Capture the cell that displays the provided text and extract its (x, y) central coordinate. 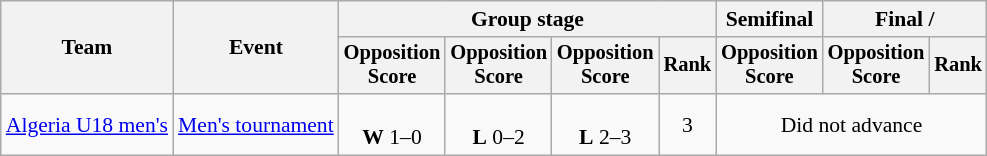
Group stage (528, 19)
3 (688, 124)
Team (87, 48)
Did not advance (852, 124)
Final / (905, 19)
L 0–2 (498, 124)
Semifinal (770, 19)
Event (256, 48)
W 1–0 (392, 124)
Men's tournament (256, 124)
L 2–3 (606, 124)
Algeria U18 men's (87, 124)
